Output the (x, y) coordinate of the center of the cell containing the given text.  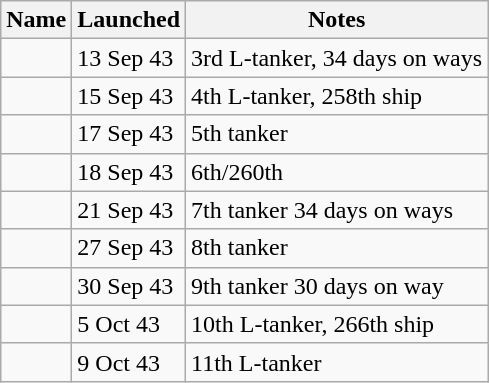
27 Sep 43 (129, 248)
4th L-tanker, 258th ship (337, 96)
10th L-tanker, 266th ship (337, 324)
17 Sep 43 (129, 134)
Name (36, 20)
3rd L-tanker, 34 days on ways (337, 58)
18 Sep 43 (129, 172)
11th L-tanker (337, 362)
5th tanker (337, 134)
8th tanker (337, 248)
15 Sep 43 (129, 96)
30 Sep 43 (129, 286)
Launched (129, 20)
13 Sep 43 (129, 58)
Notes (337, 20)
6th/260th (337, 172)
21 Sep 43 (129, 210)
5 Oct 43 (129, 324)
9th tanker 30 days on way (337, 286)
9 Oct 43 (129, 362)
7th tanker 34 days on ways (337, 210)
